Capture the cell that displays the provided text and extract its (X, Y) central coordinate. 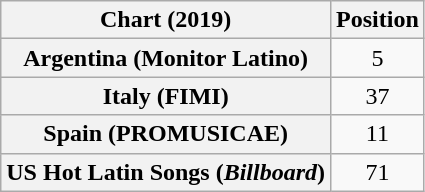
Position (378, 20)
Spain (PROMUSICAE) (166, 134)
Chart (2019) (166, 20)
71 (378, 172)
Italy (FIMI) (166, 96)
11 (378, 134)
US Hot Latin Songs (Billboard) (166, 172)
5 (378, 58)
37 (378, 96)
Argentina (Monitor Latino) (166, 58)
